Find where the given text appears and provide that cell's center as [x, y] coordinate. 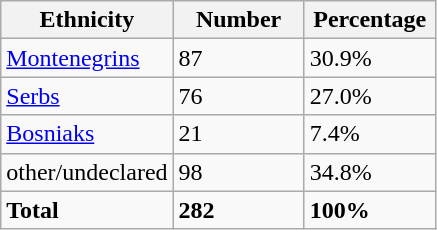
30.9% [370, 58]
34.8% [370, 172]
7.4% [370, 134]
Percentage [370, 20]
Number [238, 20]
Bosniaks [87, 134]
Serbs [87, 96]
21 [238, 134]
27.0% [370, 96]
Ethnicity [87, 20]
other/undeclared [87, 172]
Montenegrins [87, 58]
87 [238, 58]
98 [238, 172]
76 [238, 96]
282 [238, 210]
Total [87, 210]
100% [370, 210]
